Detect which cell encompasses the target text, then output its [x, y] center coordinate. 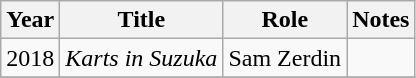
2018 [30, 58]
Year [30, 20]
Karts in Suzuka [142, 58]
Notes [381, 20]
Role [285, 20]
Title [142, 20]
Sam Zerdin [285, 58]
